Capture the cell that displays the provided text and extract its (x, y) central coordinate. 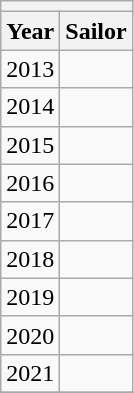
Year (30, 31)
2019 (30, 297)
2016 (30, 183)
2021 (30, 373)
2014 (30, 107)
2015 (30, 145)
2017 (30, 221)
2013 (30, 69)
2018 (30, 259)
2020 (30, 335)
Sailor (96, 31)
